For the text-containing cell, return its midpoint in (x, y) coordinate format. 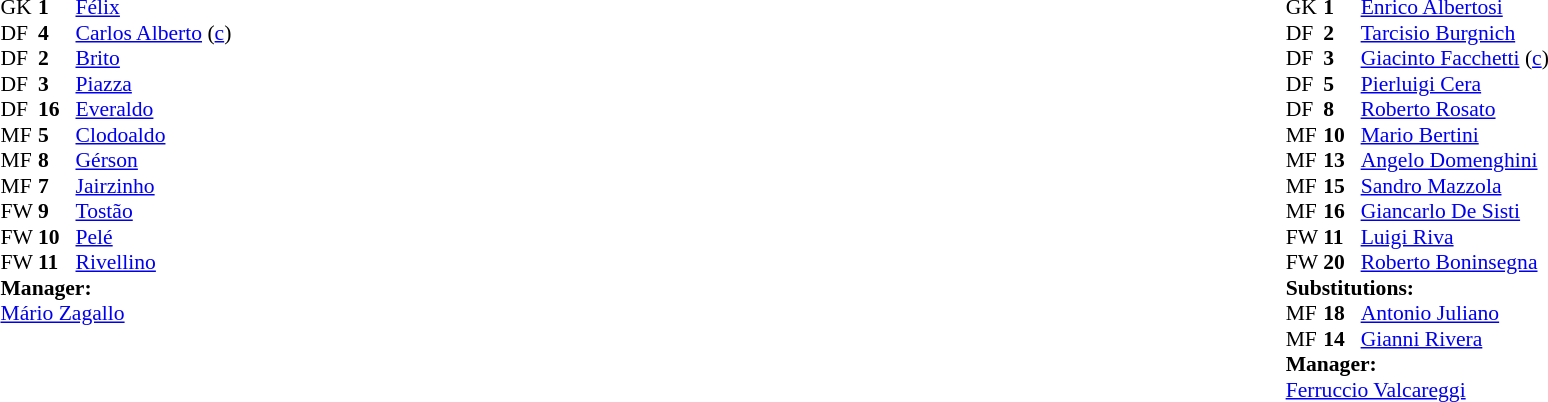
Clodoaldo (154, 135)
9 (57, 211)
7 (57, 186)
Piazza (154, 84)
18 (1342, 313)
Everaldo (154, 109)
4 (57, 33)
15 (1342, 186)
14 (1342, 339)
Mário Zagallo (116, 313)
20 (1342, 263)
Jairzinho (154, 186)
Brito (154, 59)
Pelé (154, 237)
Rivellino (154, 263)
13 (1342, 161)
Manager: (116, 288)
Tostão (154, 211)
Gérson (154, 161)
Carlos Alberto (c) (154, 33)
